Scan for the cell matching the given text and deliver its [x, y] coordinate at center. 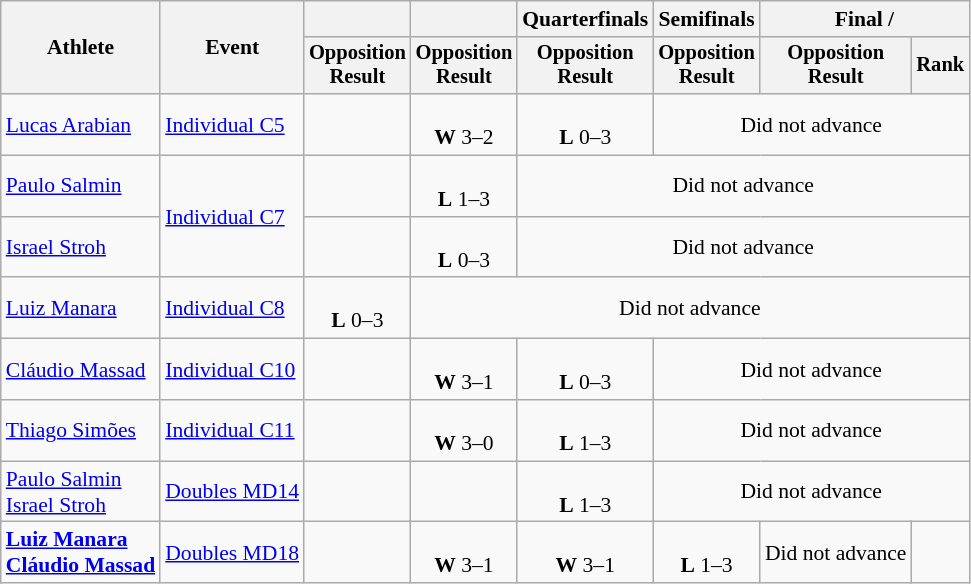
Paulo Salmin [80, 186]
Event [232, 48]
Israel Stroh [80, 248]
Paulo SalminIsrael Stroh [80, 492]
Luiz Manara [80, 308]
Doubles MD18 [232, 552]
Individual C8 [232, 308]
Individual C5 [232, 124]
Doubles MD14 [232, 492]
W 3–2 [464, 124]
Lucas Arabian [80, 124]
Final / [864, 19]
Individual C11 [232, 430]
Semifinals [706, 19]
Athlete [80, 48]
Individual C10 [232, 370]
W 3–0 [464, 430]
Luiz ManaraCláudio Massad [80, 552]
Quarterfinals [585, 19]
Cláudio Massad [80, 370]
Thiago Simões [80, 430]
Individual C7 [232, 217]
Rank [940, 66]
